Pinpoint the cell where the given text exists, returning its [X, Y] midpoint coordinate. 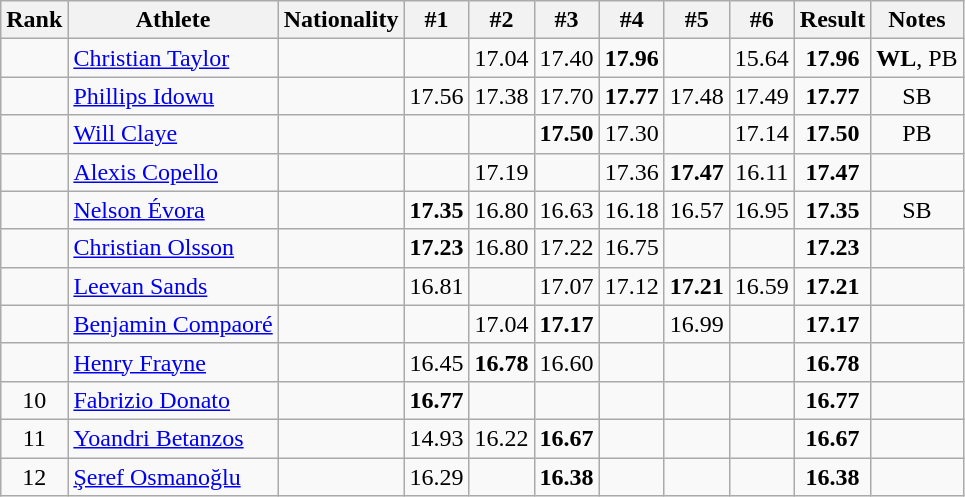
16.57 [696, 210]
Result [832, 20]
16.59 [762, 286]
16.29 [436, 477]
16.11 [762, 172]
Rank [34, 20]
Henry Frayne [173, 362]
17.40 [566, 58]
10 [34, 400]
Christian Taylor [173, 58]
17.22 [566, 248]
#2 [502, 20]
11 [34, 438]
Alexis Copello [173, 172]
WL, PB [917, 58]
17.49 [762, 96]
Benjamin Compaoré [173, 324]
#6 [762, 20]
17.14 [762, 134]
16.95 [762, 210]
16.18 [632, 210]
16.60 [566, 362]
Nelson Évora [173, 210]
Yoandri Betanzos [173, 438]
17.36 [632, 172]
Fabrizio Donato [173, 400]
PB [917, 134]
16.75 [632, 248]
Nationality [341, 20]
16.81 [436, 286]
16.22 [502, 438]
#1 [436, 20]
17.19 [502, 172]
16.99 [696, 324]
17.56 [436, 96]
12 [34, 477]
#4 [632, 20]
14.93 [436, 438]
Christian Olsson [173, 248]
Leevan Sands [173, 286]
16.45 [436, 362]
#5 [696, 20]
Athlete [173, 20]
Notes [917, 20]
17.30 [632, 134]
17.12 [632, 286]
Phillips Idowu [173, 96]
Will Claye [173, 134]
17.70 [566, 96]
17.38 [502, 96]
15.64 [762, 58]
Şeref Osmanoğlu [173, 477]
16.63 [566, 210]
17.48 [696, 96]
17.07 [566, 286]
#3 [566, 20]
